Output the (X, Y) coordinate of the center of the cell containing the given text.  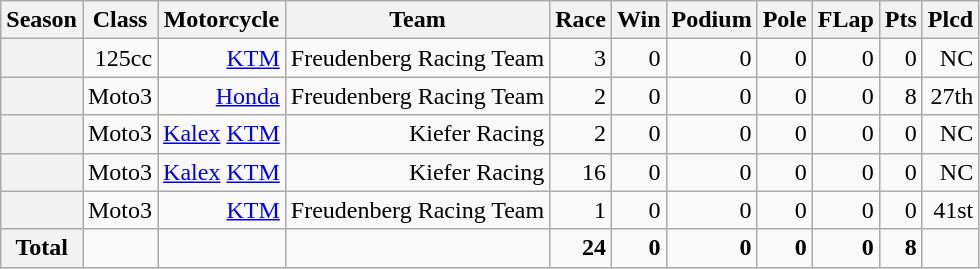
16 (581, 172)
Podium (712, 20)
Pts (900, 20)
FLap (846, 20)
Class (120, 20)
Plcd (950, 20)
Motorcycle (222, 20)
1 (581, 210)
41st (950, 210)
24 (581, 248)
Race (581, 20)
Season (42, 20)
Team (417, 20)
Total (42, 248)
3 (581, 58)
27th (950, 96)
125cc (120, 58)
Honda (222, 96)
Pole (784, 20)
Win (638, 20)
